Determine the [x, y] coordinate at the center of the cell enclosing the given text.  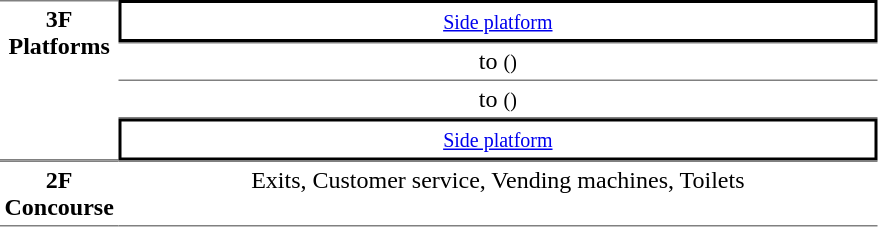
Exits, Customer service, Vending machines, Toilets [498, 193]
3FPlatforms [59, 80]
2FConcourse [59, 193]
